Identify which cell holds the provided text, then report its (X, Y) central coordinate. 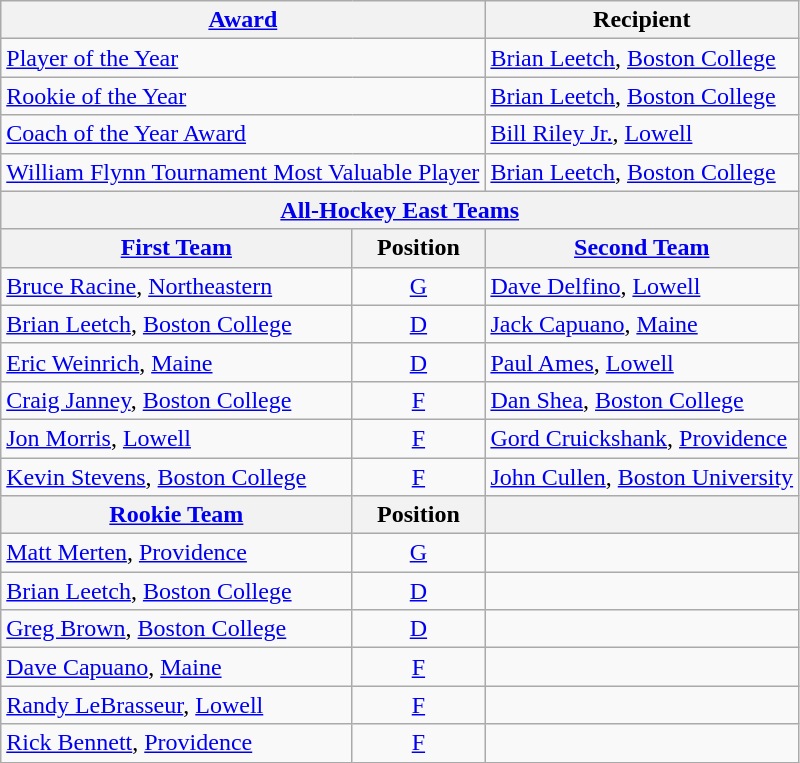
Dan Shea, Boston College (642, 400)
Craig Janney, Boston College (176, 400)
Bill Riley Jr., Lowell (642, 134)
John Cullen, Boston University (642, 477)
Second Team (642, 248)
Eric Weinrich, Maine (176, 362)
Randy LeBrasseur, Lowell (176, 705)
First Team (176, 248)
Kevin Stevens, Boston College (176, 477)
Rookie Team (176, 515)
All-Hockey East Teams (400, 210)
Bruce Racine, Northeastern (176, 286)
Rookie of the Year (243, 96)
Dave Delfino, Lowell (642, 286)
Player of the Year (243, 58)
Dave Capuano, Maine (176, 667)
Greg Brown, Boston College (176, 629)
Gord Cruickshank, Providence (642, 438)
Paul Ames, Lowell (642, 362)
William Flynn Tournament Most Valuable Player (243, 172)
Rick Bennett, Providence (176, 743)
Jon Morris, Lowell (176, 438)
Award (243, 20)
Coach of the Year Award (243, 134)
Recipient (642, 20)
Matt Merten, Providence (176, 553)
Jack Capuano, Maine (642, 324)
